Identify which cell holds the provided text, then report its [x, y] central coordinate. 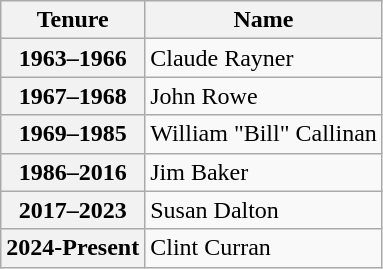
Jim Baker [264, 172]
2017–2023 [73, 210]
1969–1985 [73, 134]
Claude Rayner [264, 58]
John Rowe [264, 96]
1967–1968 [73, 96]
2024-Present [73, 248]
1963–1966 [73, 58]
Tenure [73, 20]
1986–2016 [73, 172]
Clint Curran [264, 248]
William "Bill" Callinan [264, 134]
Name [264, 20]
Susan Dalton [264, 210]
